Pinpoint the cell where the given text exists, returning its [x, y] midpoint coordinate. 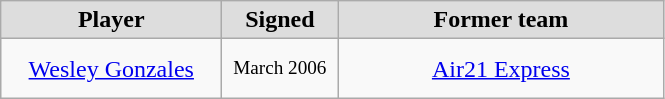
Former team [501, 20]
March 2006 [280, 69]
Air21 Express [501, 69]
Signed [280, 20]
Player [112, 20]
Wesley Gonzales [112, 69]
